Pinpoint the cell where the given text exists, returning its (x, y) midpoint coordinate. 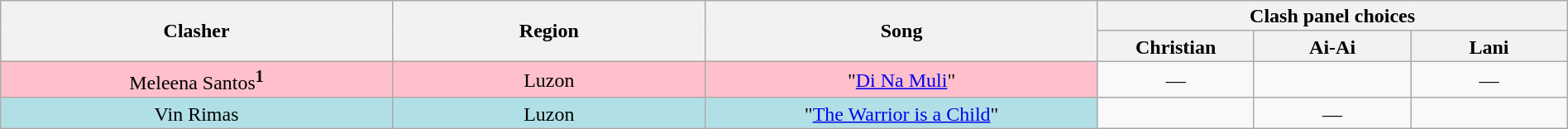
Ai-Ai (1331, 46)
Clash panel choices (1332, 17)
Christian (1176, 46)
"The Warrior is a Child" (901, 112)
Region (549, 31)
Meleena Santos1 (197, 79)
"Di Na Muli" (901, 79)
Clasher (197, 31)
Lani (1489, 46)
Vin Rimas (197, 112)
Song (901, 31)
